Output the (X, Y) coordinate of the center of the cell containing the given text.  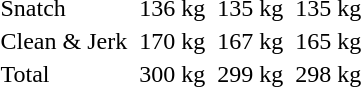
167 kg (250, 41)
170 kg (172, 41)
